Extract the (x, y) coordinate from the center of the cell holding the provided text.  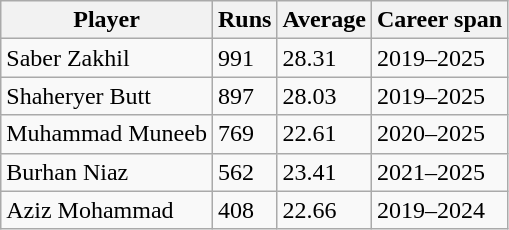
Shaheryer Butt (107, 96)
Runs (244, 20)
Aziz Mohammad (107, 210)
408 (244, 210)
991 (244, 58)
769 (244, 134)
562 (244, 172)
28.03 (324, 96)
2019–2024 (439, 210)
Average (324, 20)
22.66 (324, 210)
2020–2025 (439, 134)
23.41 (324, 172)
Career span (439, 20)
22.61 (324, 134)
2021–2025 (439, 172)
28.31 (324, 58)
Burhan Niaz (107, 172)
Player (107, 20)
897 (244, 96)
Saber Zakhil (107, 58)
Muhammad Muneeb (107, 134)
